For the text-containing cell, return its midpoint in (X, Y) coordinate format. 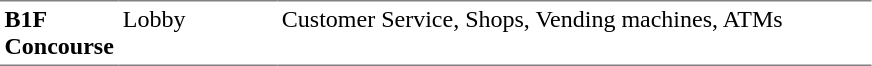
Lobby (198, 33)
B1FConcourse (59, 33)
Customer Service, Shops, Vending machines, ATMs (574, 33)
